Output the (X, Y) coordinate of the center of the cell containing the given text.  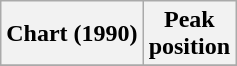
Peakposition (189, 34)
Chart (1990) (72, 34)
